Detect which cell encompasses the target text, then output its [X, Y] center coordinate. 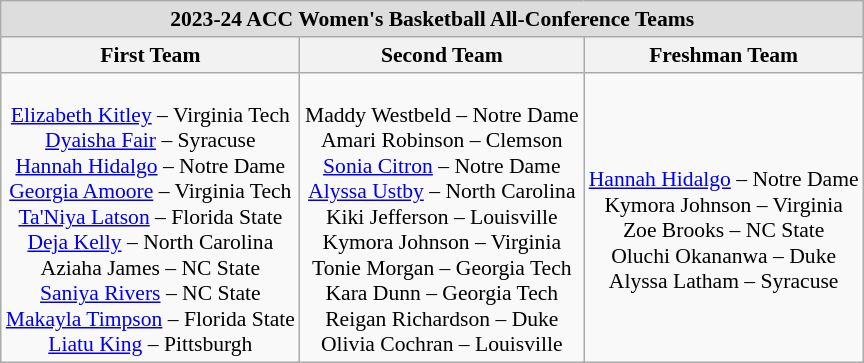
2023-24 ACC Women's Basketball All-Conference Teams [432, 19]
First Team [150, 55]
Second Team [442, 55]
Hannah Hidalgo – Notre Dame Kymora Johnson – Virginia Zoe Brooks – NC State Oluchi Okananwa – Duke Alyssa Latham – Syracuse [724, 218]
Freshman Team [724, 55]
